Output the (X, Y) coordinate of the center of the cell containing the given text.  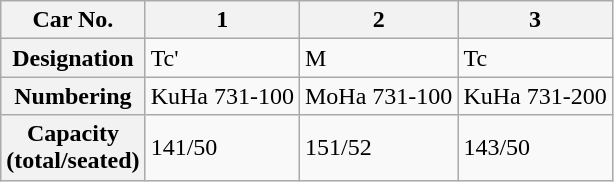
Tc (535, 58)
3 (535, 20)
MoHa 731-100 (378, 96)
KuHa 731-200 (535, 96)
Designation (73, 58)
KuHa 731-100 (222, 96)
Numbering (73, 96)
2 (378, 20)
Tc' (222, 58)
141/50 (222, 148)
143/50 (535, 148)
Car No. (73, 20)
M (378, 58)
151/52 (378, 148)
Capacity(total/seated) (73, 148)
1 (222, 20)
